Identify which cell holds the provided text, then report its (X, Y) central coordinate. 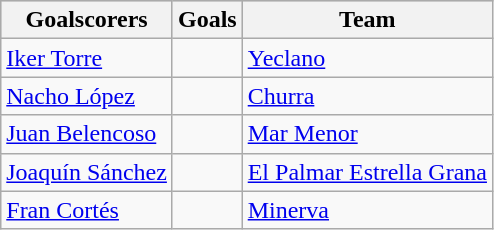
Fran Cortés (87, 210)
Joaquín Sánchez (87, 172)
Nacho López (87, 96)
Juan Belencoso (87, 134)
Yeclano (367, 58)
Mar Menor (367, 134)
Goalscorers (87, 20)
Minerva (367, 210)
Iker Torre (87, 58)
Goals (207, 20)
Team (367, 20)
Churra (367, 96)
El Palmar Estrella Grana (367, 172)
